Detect which cell encompasses the target text, then output its (x, y) center coordinate. 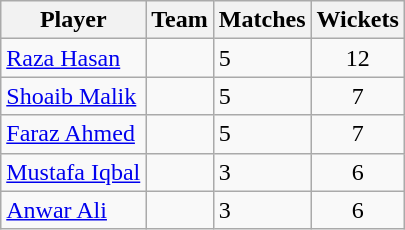
Anwar Ali (74, 210)
Matches (262, 20)
Raza Hasan (74, 58)
Team (180, 20)
12 (358, 58)
Player (74, 20)
Mustafa Iqbal (74, 172)
Wickets (358, 20)
Faraz Ahmed (74, 134)
Shoaib Malik (74, 96)
